Return the (x, y) coordinate for the center point of the cell that contains the specified text.  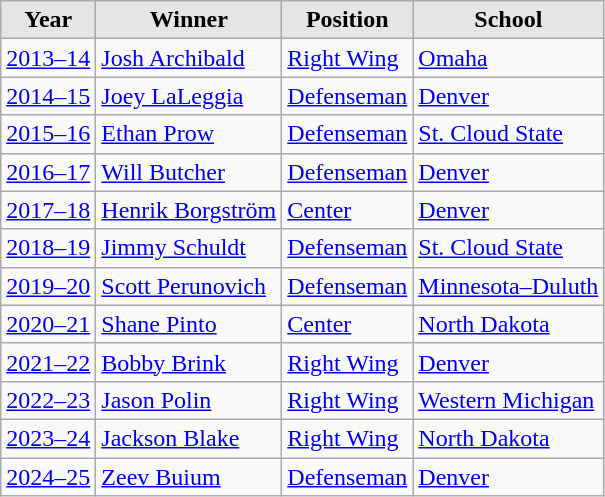
Will Butcher (189, 172)
Position (348, 20)
2021–22 (48, 362)
Jackson Blake (189, 438)
Ethan Prow (189, 134)
School (508, 20)
Joey LaLeggia (189, 96)
2018–19 (48, 248)
2023–24 (48, 438)
Western Michigan (508, 400)
Minnesota–Duluth (508, 286)
2020–21 (48, 324)
Omaha (508, 58)
2014–15 (48, 96)
Year (48, 20)
Shane Pinto (189, 324)
Jimmy Schuldt (189, 248)
2022–23 (48, 400)
2019–20 (48, 286)
2016–17 (48, 172)
Winner (189, 20)
Henrik Borgström (189, 210)
2024–25 (48, 477)
2013–14 (48, 58)
2015–16 (48, 134)
2017–18 (48, 210)
Scott Perunovich (189, 286)
Jason Polin (189, 400)
Zeev Buium (189, 477)
Josh Archibald (189, 58)
Bobby Brink (189, 362)
